Capture the cell that displays the provided text and extract its [x, y] central coordinate. 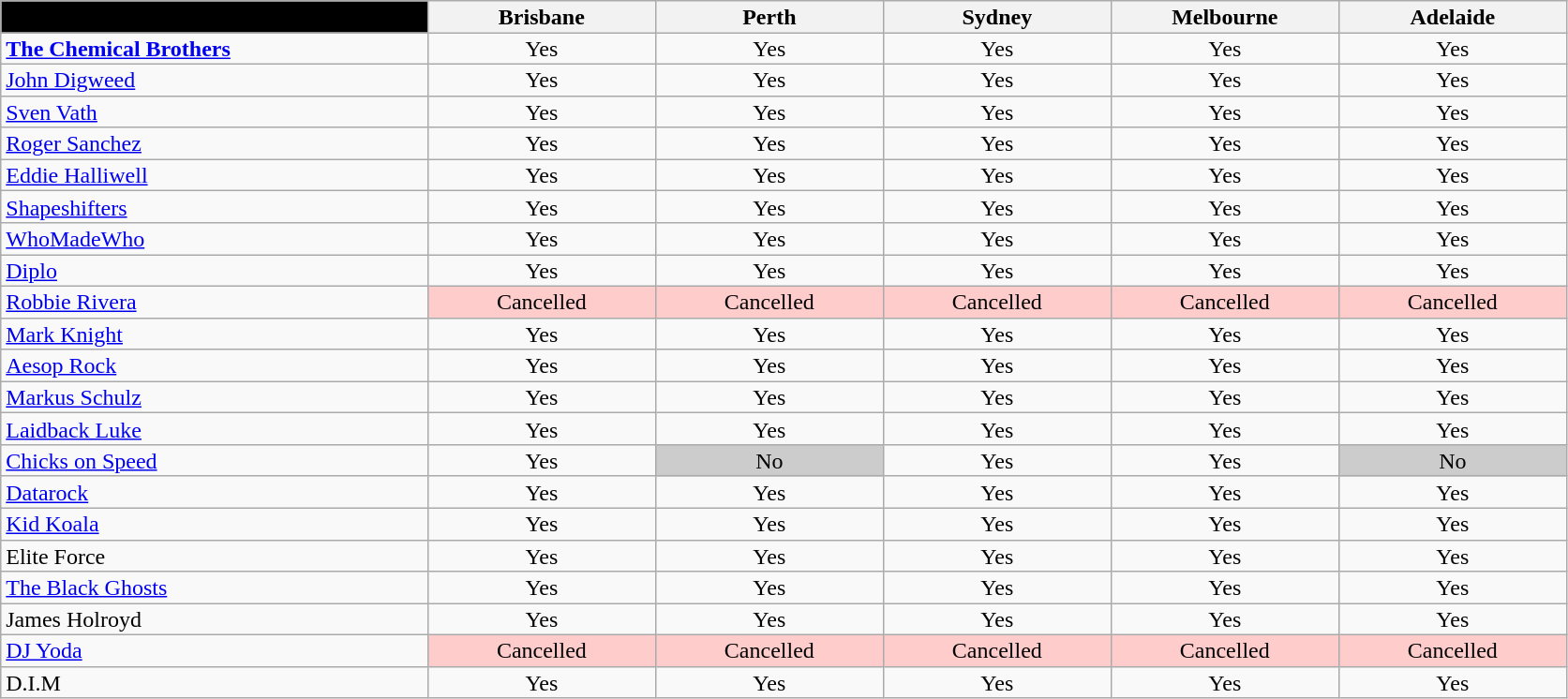
Eddie Halliwell [215, 175]
Melbourne [1224, 17]
Elite Force [215, 556]
Kid Koala [215, 524]
Adelaide [1453, 17]
Sven Vath [215, 112]
WhoMadeWho [215, 239]
The Black Ghosts [215, 587]
DJ Yoda [215, 651]
Roger Sanchez [215, 143]
John Digweed [215, 80]
Laidback Luke [215, 429]
Chicks on Speed [215, 461]
Datarock [215, 492]
Shapeshifters [215, 207]
Sydney [997, 17]
Brisbane [542, 17]
Markus Schulz [215, 397]
Perth [769, 17]
James Holroyd [215, 619]
Aesop Rock [215, 365]
The Chemical Brothers [215, 49]
Diplo [215, 271]
D.I.M [215, 682]
Mark Knight [215, 334]
Robbie Rivera [215, 302]
